Return the (x, y) coordinate for the center point of the cell that contains the specified text.  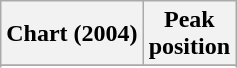
Peakposition (189, 34)
Chart (2004) (72, 34)
